Identify which cell holds the provided text, then report its (x, y) central coordinate. 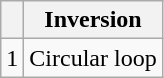
Circular loop (93, 58)
1 (12, 58)
Inversion (93, 20)
